Pinpoint the cell where the given text exists, returning its [x, y] midpoint coordinate. 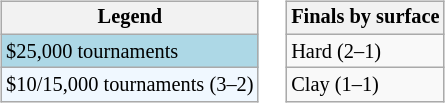
Hard (2–1) [365, 51]
Finals by surface [365, 18]
$25,000 tournaments [130, 51]
Clay (1–1) [365, 85]
$10/15,000 tournaments (3–2) [130, 85]
Legend [130, 18]
